From the cell containing the given text, extract its center point as [X, Y] coordinate. 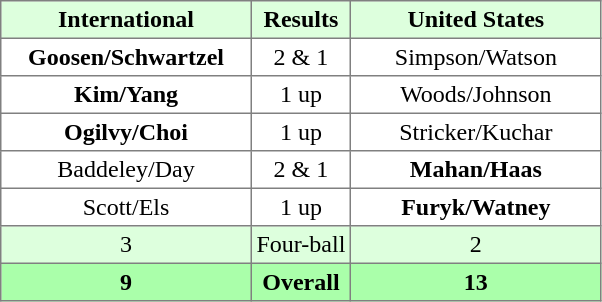
Furyk/Watney [476, 207]
Goosen/Schwartzel [126, 57]
2 [476, 245]
Woods/Johnson [476, 95]
9 [126, 282]
Scott/Els [126, 207]
Kim/Yang [126, 95]
Mahan/Haas [476, 170]
Results [300, 20]
Baddeley/Day [126, 170]
3 [126, 245]
Overall [300, 282]
Simpson/Watson [476, 57]
United States [476, 20]
13 [476, 282]
Ogilvy/Choi [126, 132]
International [126, 20]
Four-ball [300, 245]
Stricker/Kuchar [476, 132]
